Locate the cell with the specified text and output its (X, Y) center coordinate. 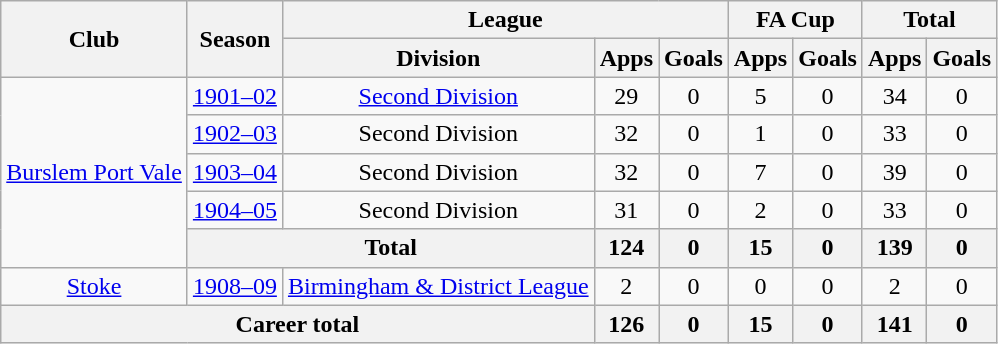
League (505, 20)
139 (894, 248)
39 (894, 172)
Birmingham & District League (438, 286)
Season (234, 39)
1902–03 (234, 134)
31 (626, 210)
Stoke (94, 286)
1 (760, 134)
141 (894, 324)
34 (894, 96)
29 (626, 96)
1904–05 (234, 210)
FA Cup (795, 20)
1903–04 (234, 172)
Career total (298, 324)
7 (760, 172)
1901–02 (234, 96)
5 (760, 96)
Division (438, 58)
Burslem Port Vale (94, 172)
1908–09 (234, 286)
124 (626, 248)
126 (626, 324)
Club (94, 39)
